Find where the given text appears and provide that cell's center as (X, Y) coordinate. 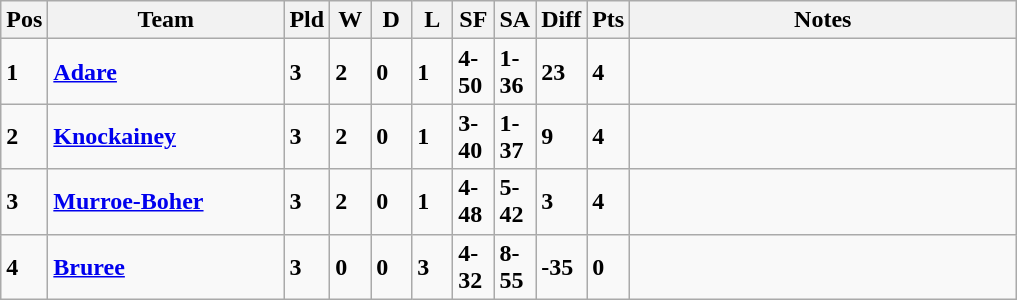
4-48 (474, 202)
SA (515, 20)
Pts (608, 20)
1-37 (515, 136)
SF (474, 20)
L (432, 20)
W (350, 20)
Pos (24, 20)
-35 (562, 266)
4-50 (474, 72)
1-36 (515, 72)
Notes (823, 20)
23 (562, 72)
4-32 (474, 266)
D (392, 20)
8-55 (515, 266)
5-42 (515, 202)
Pld (307, 20)
Team (166, 20)
Knockainey (166, 136)
Bruree (166, 266)
3-40 (474, 136)
Diff (562, 20)
9 (562, 136)
Adare (166, 72)
Murroe-Boher (166, 202)
